Locate the cell with the specified text and output its [X, Y] center coordinate. 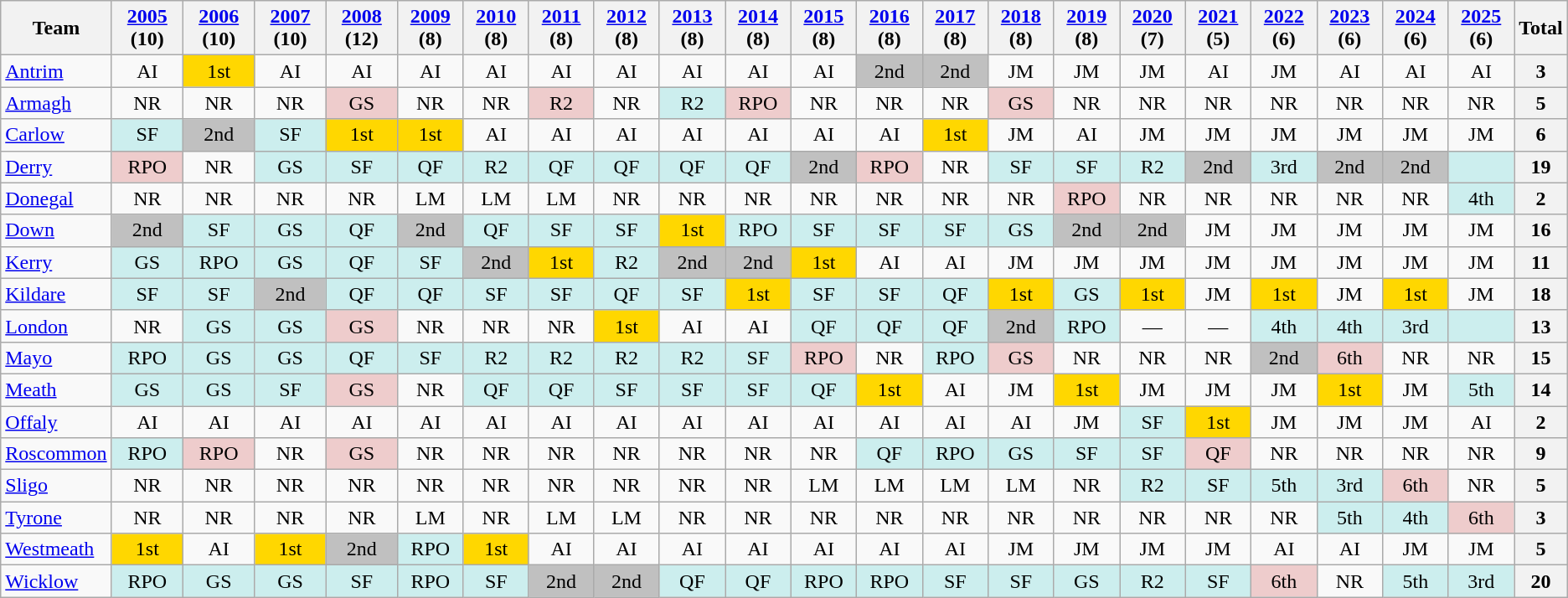
15 [1541, 358]
2008 (12) [362, 28]
13 [1541, 326]
London [56, 326]
11 [1541, 262]
Antrim [56, 71]
2005 (10) [147, 28]
20 [1541, 581]
2020 (7) [1153, 28]
Donegal [56, 198]
Down [56, 230]
19 [1541, 167]
2015 (8) [823, 28]
2021 (5) [1218, 28]
2022 (6) [1284, 28]
14 [1541, 389]
Kildare [56, 294]
Total [1541, 28]
Team [56, 28]
2009 (8) [430, 28]
9 [1541, 454]
Wicklow [56, 581]
2019 (8) [1086, 28]
2006 (10) [218, 28]
2014 (8) [758, 28]
2010 (8) [496, 28]
2023 (6) [1349, 28]
Sligo [56, 486]
Meath [56, 389]
2018 (8) [1021, 28]
Carlow [56, 135]
Kerry [56, 262]
2011 (8) [561, 28]
2016 (8) [890, 28]
2017 (8) [955, 28]
Offaly [56, 421]
2025 (6) [1481, 28]
Derry [56, 167]
2013 (8) [692, 28]
Roscommon [56, 454]
6 [1541, 135]
18 [1541, 294]
2012 (8) [627, 28]
2024 (6) [1416, 28]
16 [1541, 230]
2007 (10) [290, 28]
Westmeath [56, 549]
Armagh [56, 103]
Mayo [56, 358]
Tyrone [56, 518]
